Output the [x, y] coordinate of the center of the cell containing the given text.  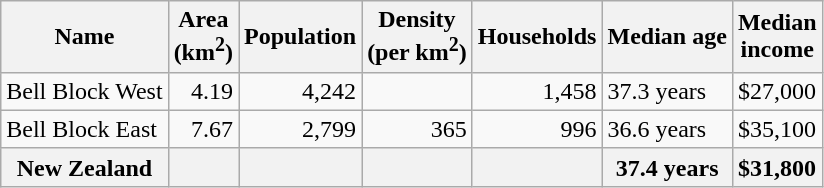
Name [84, 37]
996 [537, 129]
Density(per km2) [418, 37]
Area(km2) [203, 37]
Households [537, 37]
Medianincome [777, 37]
1,458 [537, 91]
New Zealand [84, 167]
4.19 [203, 91]
4,242 [300, 91]
36.6 years [667, 129]
Bell Block West [84, 91]
$31,800 [777, 167]
Median age [667, 37]
Bell Block East [84, 129]
2,799 [300, 129]
Population [300, 37]
7.67 [203, 129]
$35,100 [777, 129]
37.4 years [667, 167]
37.3 years [667, 91]
365 [418, 129]
$27,000 [777, 91]
